Determine the (X, Y) coordinate at the center of the cell enclosing the given text.  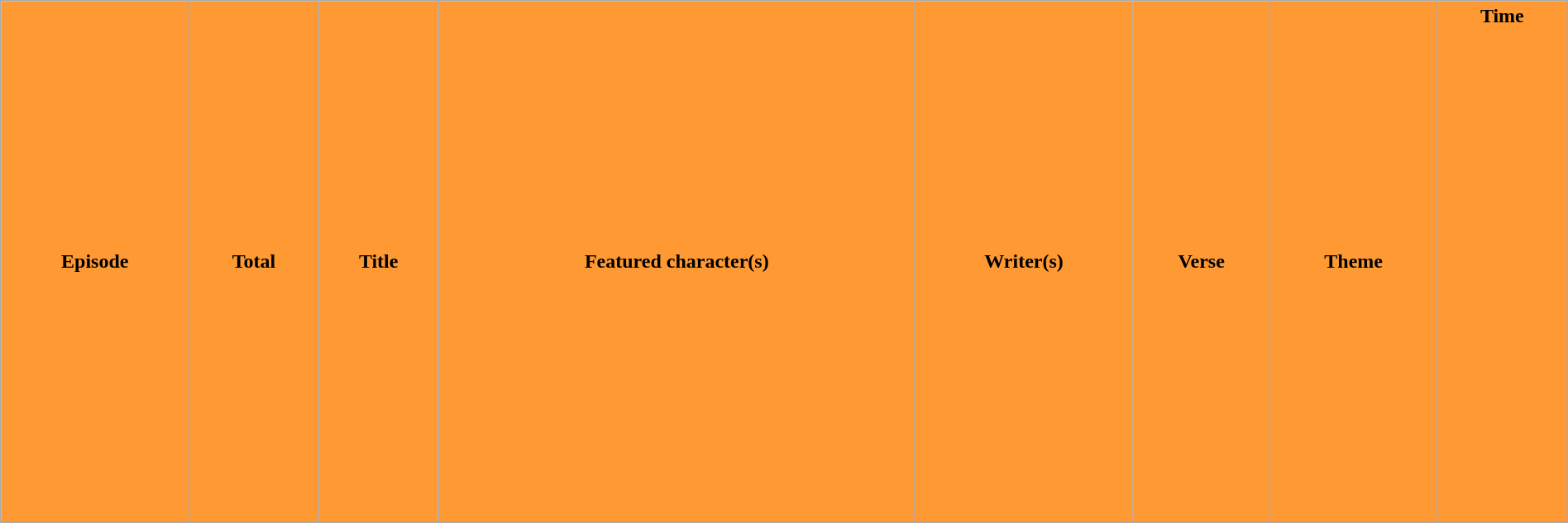
Featured character(s) (676, 262)
Writer(s) (1024, 262)
Total (255, 262)
Time (1502, 262)
Title (379, 262)
Theme (1354, 262)
Verse (1201, 262)
Episode (95, 262)
